Determine the [X, Y] coordinate at the center of the cell enclosing the given text.  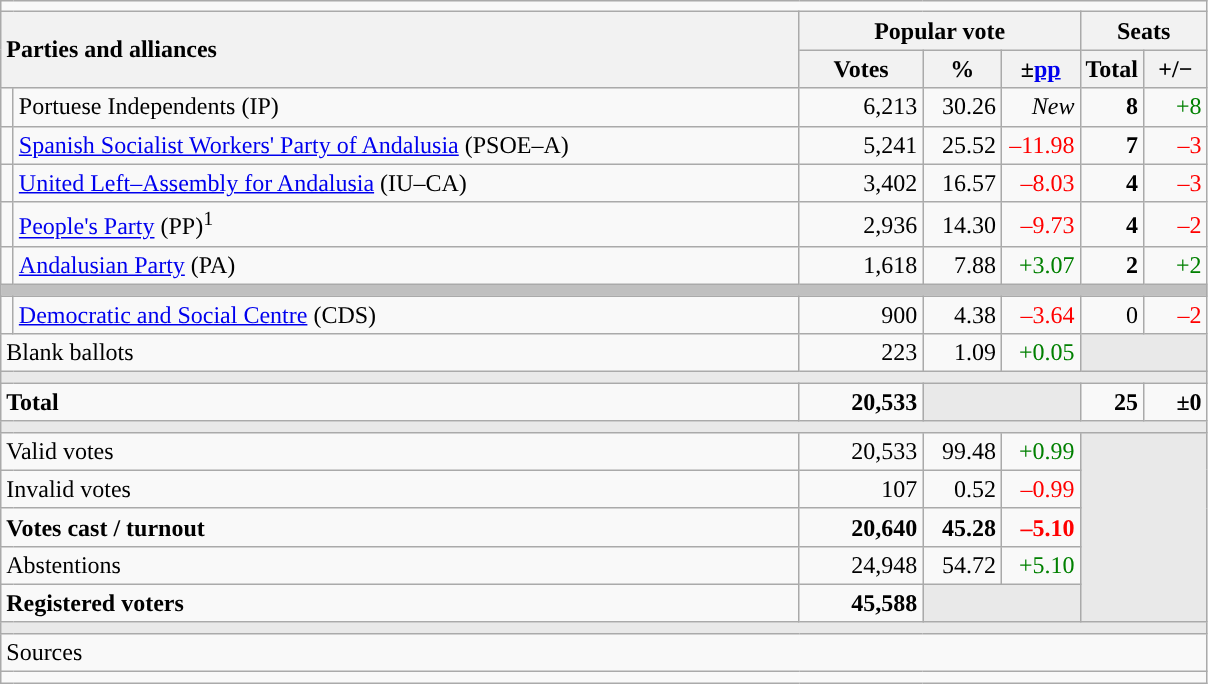
United Left–Assembly for Andalusia (IU–CA) [406, 183]
Seats [1144, 31]
0 [1112, 315]
2,936 [861, 224]
7.88 [962, 266]
±0 [1176, 402]
Invalid votes [400, 489]
20,640 [861, 527]
99.48 [962, 451]
25 [1112, 402]
Spanish Socialist Workers' Party of Andalusia (PSOE–A) [406, 145]
1.09 [962, 353]
–5.10 [1040, 527]
Abstentions [400, 565]
14.30 [962, 224]
Andalusian Party (PA) [406, 266]
–11.98 [1040, 145]
2 [1112, 266]
16.57 [962, 183]
+3.07 [1040, 266]
–9.73 [1040, 224]
1,618 [861, 266]
45.28 [962, 527]
Sources [604, 652]
8 [1112, 107]
+/− [1176, 69]
Parties and alliances [400, 50]
3,402 [861, 183]
New [1040, 107]
7 [1112, 145]
% [962, 69]
24,948 [861, 565]
107 [861, 489]
+2 [1176, 266]
45,588 [861, 603]
People's Party (PP)1 [406, 224]
6,213 [861, 107]
900 [861, 315]
+0.99 [1040, 451]
Votes cast / turnout [400, 527]
Democratic and Social Centre (CDS) [406, 315]
Votes [861, 69]
Popular vote [940, 31]
±pp [1040, 69]
–8.03 [1040, 183]
Portuese Independents (IP) [406, 107]
+5.10 [1040, 565]
5,241 [861, 145]
+0.05 [1040, 353]
+8 [1176, 107]
30.26 [962, 107]
–0.99 [1040, 489]
0.52 [962, 489]
54.72 [962, 565]
Registered voters [400, 603]
Valid votes [400, 451]
25.52 [962, 145]
–3.64 [1040, 315]
4.38 [962, 315]
223 [861, 353]
Blank ballots [400, 353]
